Scan for the cell matching the given text and deliver its [X, Y] coordinate at center. 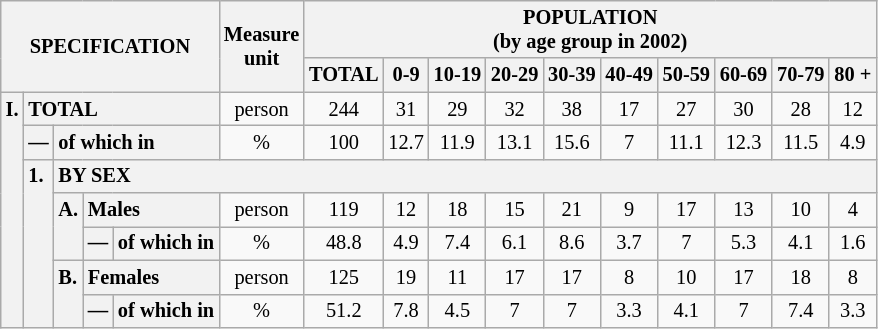
Measure unit [262, 46]
5.3 [744, 243]
13 [744, 210]
I. [12, 210]
15.6 [572, 142]
11.5 [800, 142]
70-79 [800, 75]
10-19 [458, 75]
27 [686, 109]
30 [744, 109]
15 [514, 210]
9 [628, 210]
0-9 [406, 75]
POPULATION (by age group in 2002) [590, 29]
3.7 [628, 243]
12.3 [744, 142]
38 [572, 109]
31 [406, 109]
19 [406, 277]
4 [852, 210]
29 [458, 109]
Females [151, 277]
30-39 [572, 75]
4.5 [458, 311]
A. [68, 226]
32 [514, 109]
48.8 [344, 243]
40-49 [628, 75]
125 [344, 277]
50-59 [686, 75]
20-29 [514, 75]
11.1 [686, 142]
7.8 [406, 311]
11.9 [458, 142]
B. [68, 294]
12.7 [406, 142]
SPECIFICATION [110, 46]
BY SEX [466, 176]
244 [344, 109]
119 [344, 210]
11 [458, 277]
60-69 [744, 75]
80 + [852, 75]
1. [38, 243]
28 [800, 109]
21 [572, 210]
Males [151, 210]
13.1 [514, 142]
51.2 [344, 311]
100 [344, 142]
6.1 [514, 243]
1.6 [852, 243]
8.6 [572, 243]
